Capture the cell that displays the provided text and extract its (X, Y) central coordinate. 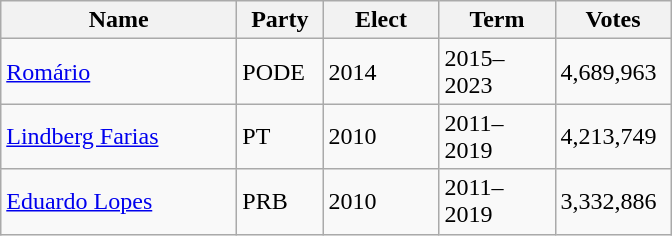
2015–2023 (497, 72)
2014 (381, 72)
Eduardo Lopes (119, 202)
Lindberg Farias (119, 136)
3,332,886 (613, 202)
Votes (613, 20)
Name (119, 20)
PT (280, 136)
PRB (280, 202)
PODE (280, 72)
Romário (119, 72)
Term (497, 20)
Elect (381, 20)
4,213,749 (613, 136)
4,689,963 (613, 72)
Party (280, 20)
